Detect which cell encompasses the target text, then output its (x, y) center coordinate. 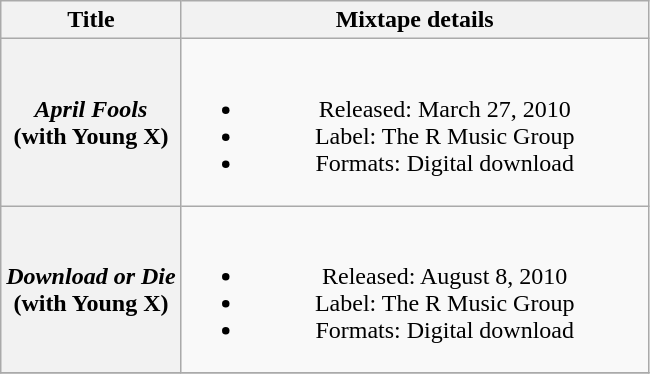
Download or Die(with Young X) (91, 290)
April Fools(with Young X) (91, 122)
Released: August 8, 2010Label: The R Music GroupFormats: Digital download (414, 290)
Title (91, 20)
Mixtape details (414, 20)
Released: March 27, 2010Label: The R Music GroupFormats: Digital download (414, 122)
